Search for the cell housing the specified text and yield its [x, y] center coordinate. 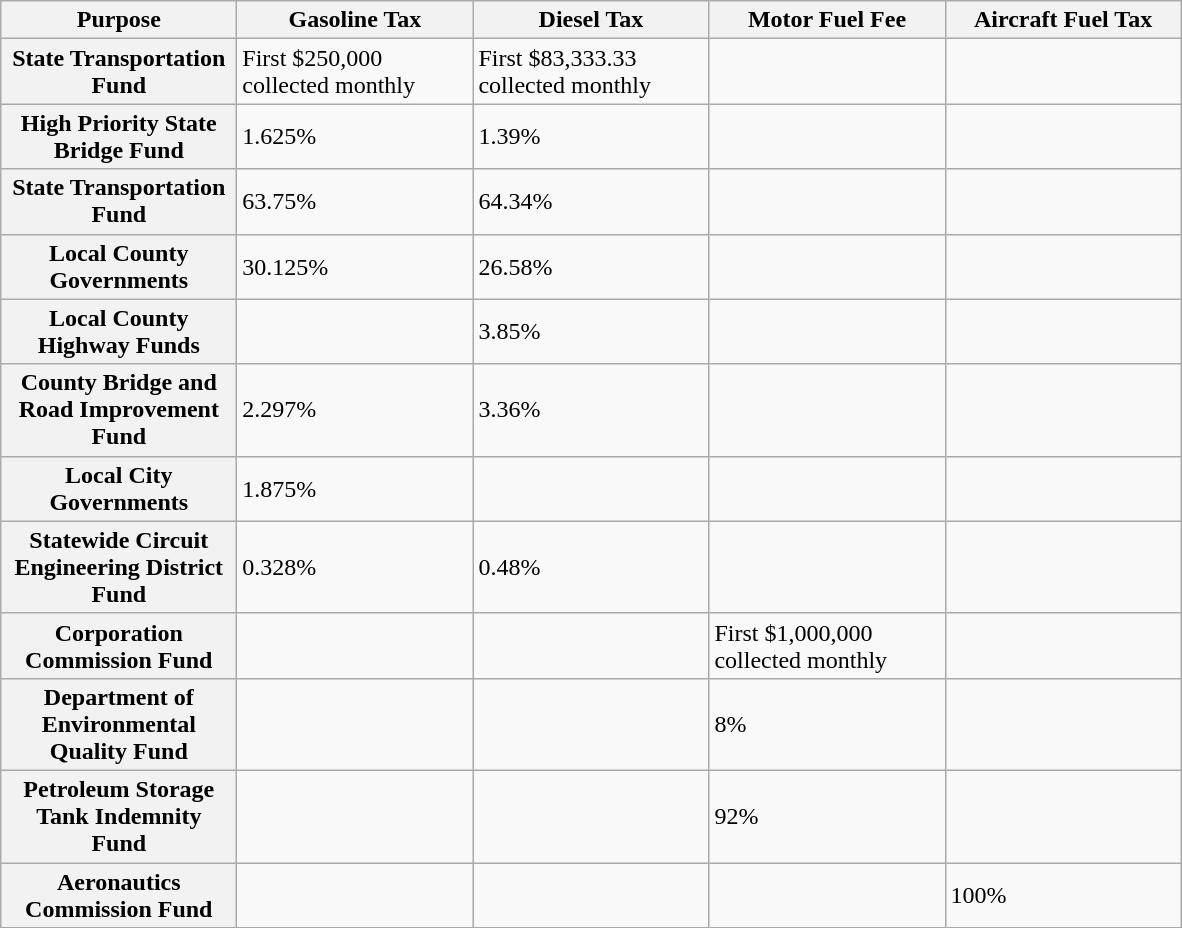
92% [827, 816]
Local County Highway Funds [119, 332]
Statewide Circuit Engineering District Fund [119, 567]
3.85% [591, 332]
8% [827, 724]
Department of Environmental Quality Fund [119, 724]
High Priority State Bridge Fund [119, 136]
Diesel Tax [591, 20]
Gasoline Tax [355, 20]
0.48% [591, 567]
Local City Governments [119, 488]
First $83,333.33 collected monthly [591, 72]
Petroleum Storage Tank Indemnity Fund [119, 816]
1.39% [591, 136]
1.875% [355, 488]
26.58% [591, 266]
100% [1063, 894]
30.125% [355, 266]
First $250,000 collected monthly [355, 72]
63.75% [355, 202]
First $1,000,000 collected monthly [827, 646]
1.625% [355, 136]
64.34% [591, 202]
Motor Fuel Fee [827, 20]
Aeronautics Commission Fund [119, 894]
2.297% [355, 410]
Local County Governments [119, 266]
County Bridge and Road Improvement Fund [119, 410]
0.328% [355, 567]
Aircraft Fuel Tax [1063, 20]
Corporation Commission Fund [119, 646]
3.36% [591, 410]
Purpose [119, 20]
